Return [X, Y] of the center of cell containing provided text 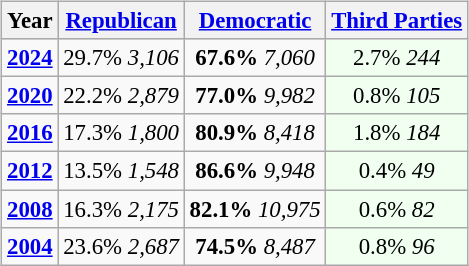
2.7% 244 [397, 58]
0.8% 96 [397, 246]
2024 [30, 58]
67.6% 7,060 [255, 58]
23.6% 2,687 [121, 246]
13.5% 1,548 [121, 171]
77.0% 9,982 [255, 96]
0.6% 82 [397, 209]
2004 [30, 246]
2012 [30, 171]
2008 [30, 209]
Third Parties [397, 21]
22.2% 2,879 [121, 96]
0.8% 105 [397, 96]
29.7% 3,106 [121, 58]
Republican [121, 21]
16.3% 2,175 [121, 209]
2016 [30, 133]
80.9% 8,418 [255, 133]
86.6% 9,948 [255, 171]
Year [30, 21]
2020 [30, 96]
17.3% 1,800 [121, 133]
0.4% 49 [397, 171]
1.8% 184 [397, 133]
82.1% 10,975 [255, 209]
Democratic [255, 21]
74.5% 8,487 [255, 246]
